Return [x, y] of the center of cell containing provided text 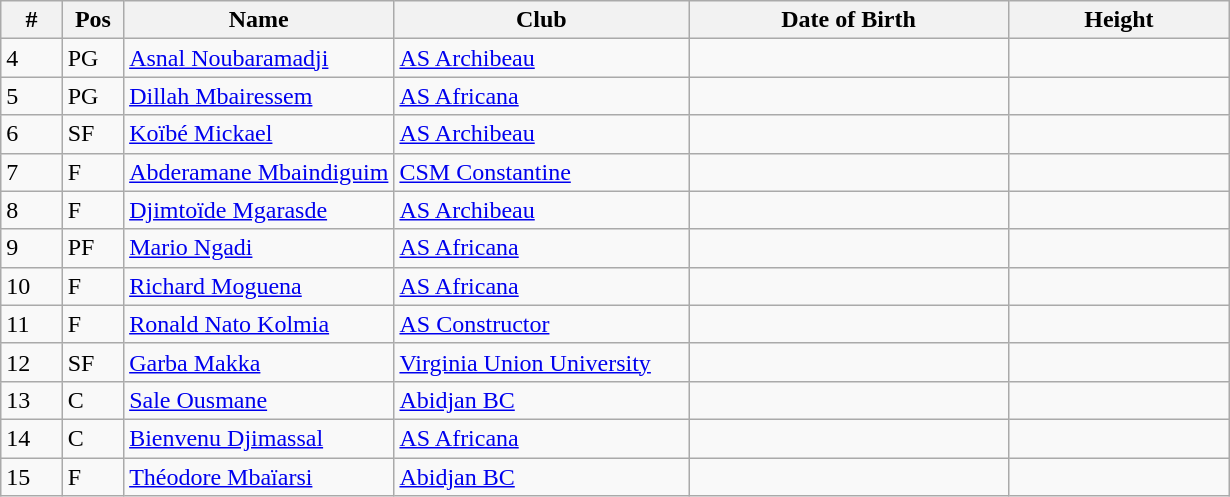
Height [1118, 20]
12 [32, 362]
7 [32, 172]
CSM Constantine [542, 172]
15 [32, 477]
Pos [92, 20]
# [32, 20]
AS Constructor [542, 324]
Abderamane Mbaindiguim [259, 172]
10 [32, 286]
Djimtoïde Mgarasde [259, 210]
Virginia Union University [542, 362]
5 [32, 96]
Koïbé Mickael [259, 134]
Club [542, 20]
Sale Ousmane [259, 400]
11 [32, 324]
Date of Birth [848, 20]
14 [32, 438]
13 [32, 400]
Name [259, 20]
Bienvenu Djimassal [259, 438]
Ronald Nato Kolmia [259, 324]
9 [32, 248]
Asnal Noubaramadji [259, 58]
4 [32, 58]
8 [32, 210]
Richard Moguena [259, 286]
PF [92, 248]
6 [32, 134]
Garba Makka [259, 362]
Dillah Mbairessem [259, 96]
Théodore Mbaïarsi [259, 477]
Mario Ngadi [259, 248]
